Capture the cell that displays the provided text and extract its [X, Y] central coordinate. 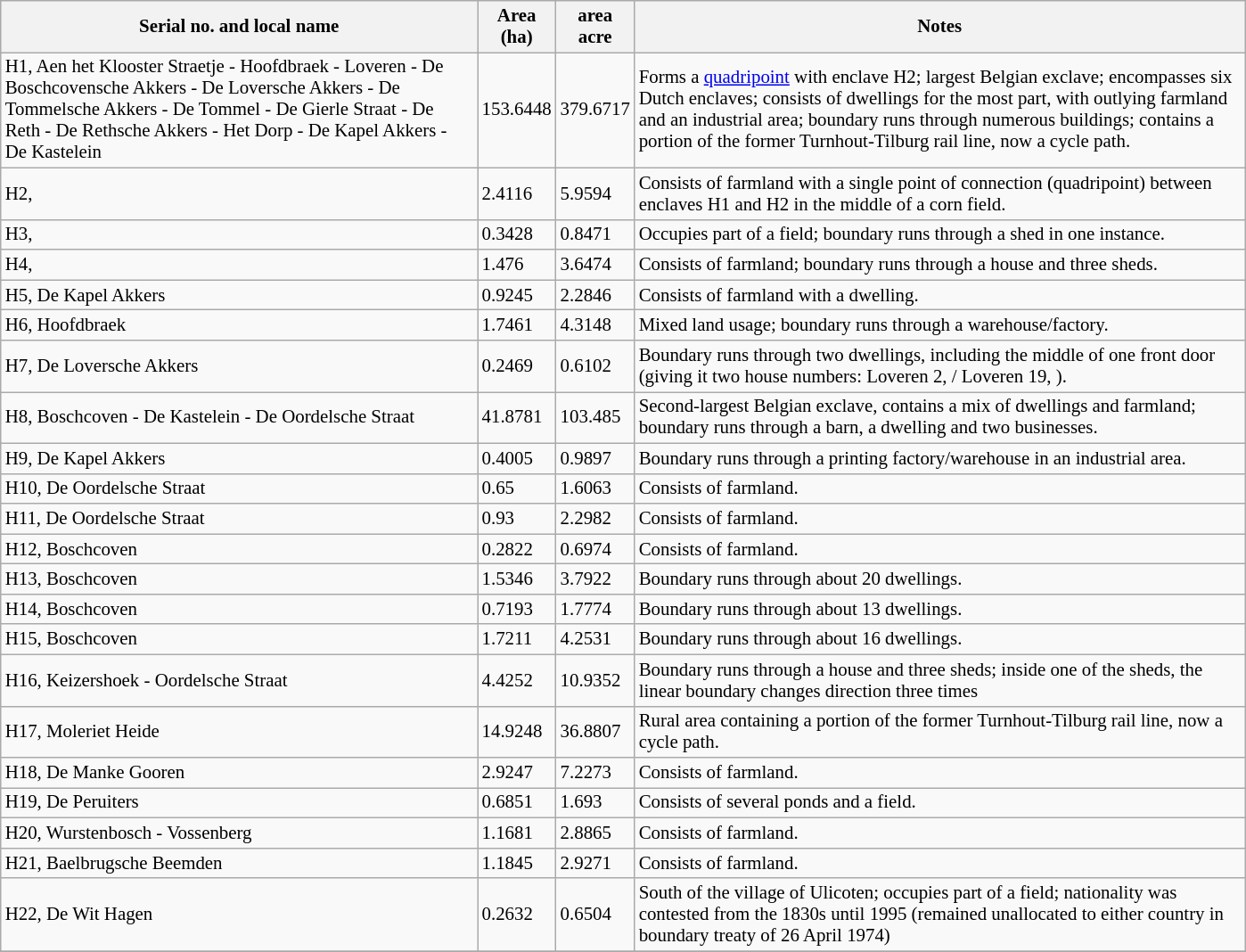
Boundary runs through about 20 dwellings. [939, 579]
41.8781 [517, 417]
0.65 [517, 488]
1.7211 [517, 639]
0.7193 [517, 609]
H4, [239, 265]
0.2469 [517, 366]
H17, Moleriet Heide [239, 732]
1.5346 [517, 579]
Consists of several ponds and a field. [939, 803]
Area (ha) [517, 27]
Boundary runs through a house and three sheds; inside one of the sheds, the linear boundary changes direction three times [939, 680]
H14, Boschcoven [239, 609]
Mixed land usage; boundary runs through a warehouse/factory. [939, 325]
153.6448 [517, 110]
Consists of farmland with a single point of connection (quadripoint) between enclaves H1 and H2 in the middle of a corn field. [939, 193]
0.2822 [517, 549]
H11, De Oordelsche Straat [239, 519]
0.6974 [595, 549]
3.7922 [595, 579]
4.2531 [595, 639]
379.6717 [595, 110]
1.7774 [595, 609]
7.2273 [595, 773]
10.9352 [595, 680]
H2, [239, 193]
103.485 [595, 417]
Occupies part of a field; boundary runs through a shed in one instance. [939, 234]
1.476 [517, 265]
H20, Wurstenbosch - Vossenberg [239, 833]
H3, [239, 234]
2.2846 [595, 295]
H18, De Manke Gooren [239, 773]
2.8865 [595, 833]
H12, Boschcoven [239, 549]
2.9247 [517, 773]
H13, Boschcoven [239, 579]
4.4252 [517, 680]
0.93 [517, 519]
0.8471 [595, 234]
1.693 [595, 803]
H22, De Wit Hagen [239, 915]
0.4005 [517, 458]
H16, Keizershoek - Oordelsche Straat [239, 680]
0.3428 [517, 234]
1.1845 [517, 863]
Boundary runs through a printing factory/warehouse in an industrial area. [939, 458]
Boundary runs through about 13 dwellings. [939, 609]
Serial no. and local name [239, 27]
2.4116 [517, 193]
areaacre [595, 27]
1.7461 [517, 325]
0.6102 [595, 366]
H15, Boschcoven [239, 639]
Rural area containing a portion of the former Turnhout-Tilburg rail line, now a cycle path. [939, 732]
Notes [939, 27]
Consists of farmland with a dwelling. [939, 295]
36.8807 [595, 732]
14.9248 [517, 732]
0.2632 [517, 915]
H5, De Kapel Akkers [239, 295]
1.1681 [517, 833]
5.9594 [595, 193]
H8, Boschcoven - De Kastelein - De Oordelsche Straat [239, 417]
2.2982 [595, 519]
H21, Baelbrugsche Beemden [239, 863]
4.3148 [595, 325]
Consists of farmland; boundary runs through a house and three sheds. [939, 265]
0.9897 [595, 458]
Second-largest Belgian exclave, contains a mix of dwellings and farmland; boundary runs through a barn, a dwelling and two businesses. [939, 417]
0.6504 [595, 915]
1.6063 [595, 488]
Boundary runs through two dwellings, including the middle of one front door (giving it two house numbers: Loveren 2, / Loveren 19, ). [939, 366]
H7, De Loversche Akkers [239, 366]
H9, De Kapel Akkers [239, 458]
Boundary runs through about 16 dwellings. [939, 639]
H6, Hoofdbraek [239, 325]
0.6851 [517, 803]
2.9271 [595, 863]
H10, De Oordelsche Straat [239, 488]
3.6474 [595, 265]
H19, De Peruiters [239, 803]
0.9245 [517, 295]
